Identify which cell holds the provided text, then report its (X, Y) central coordinate. 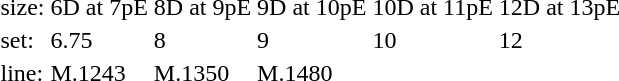
8 (202, 40)
6.75 (99, 40)
10 (432, 40)
9 (312, 40)
